Pinpoint the cell where the given text exists, returning its (x, y) midpoint coordinate. 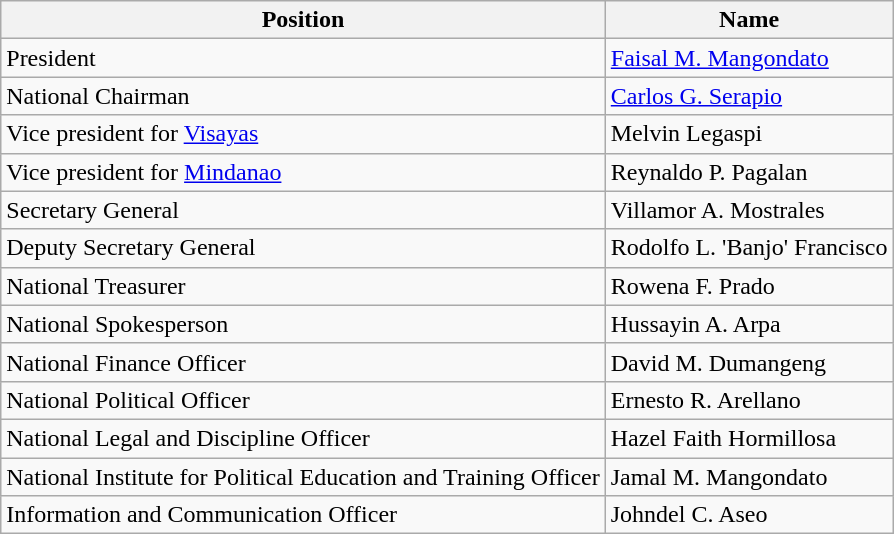
Melvin Legaspi (749, 134)
Faisal M. Mangondato (749, 58)
Villamor A. Mostrales (749, 210)
Information and Communication Officer (303, 515)
National Treasurer (303, 286)
Name (749, 20)
Hazel Faith Hormillosa (749, 438)
National Institute for Political Education and Training Officer (303, 477)
National Chairman (303, 96)
Jamal M. Mangondato (749, 477)
Position (303, 20)
National Finance Officer (303, 362)
Vice president for Mindanao (303, 172)
Vice president for Visayas (303, 134)
President (303, 58)
Deputy Secretary General (303, 248)
Secretary General (303, 210)
Reynaldo P. Pagalan (749, 172)
National Political Officer (303, 400)
David M. Dumangeng (749, 362)
Ernesto R. Arellano (749, 400)
Hussayin A. Arpa (749, 324)
National Spokesperson (303, 324)
Rowena F. Prado (749, 286)
Johndel C. Aseo (749, 515)
Rodolfo L. 'Banjo' Francisco (749, 248)
National Legal and Discipline Officer (303, 438)
Carlos G. Serapio (749, 96)
